From the cell containing the given text, extract its center point as [x, y] coordinate. 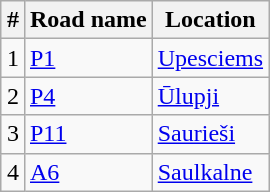
Road name [88, 20]
P11 [88, 134]
Location [210, 20]
1 [12, 58]
P4 [88, 96]
3 [12, 134]
Upesciems [210, 58]
Ūlupji [210, 96]
4 [12, 172]
# [12, 20]
P1 [88, 58]
A6 [88, 172]
Saulkalne [210, 172]
2 [12, 96]
Saurieši [210, 134]
